Output the (x, y) coordinate of the center of the cell containing the given text.  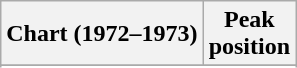
Chart (1972–1973) (102, 34)
Peakposition (249, 34)
